Find where the given text appears and provide that cell's center as (X, Y) coordinate. 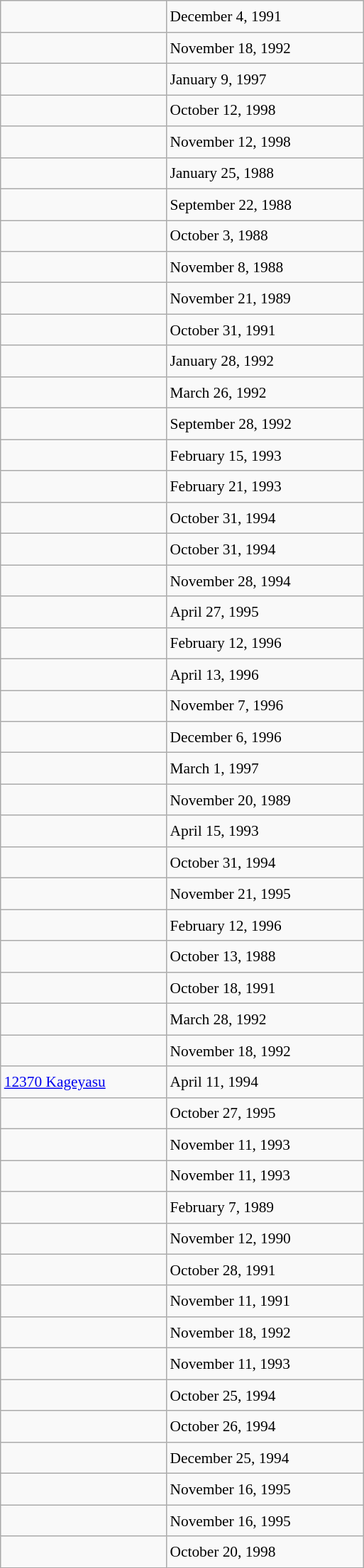
September 22, 1988 (265, 204)
November 11, 1991 (265, 1301)
October 28, 1991 (265, 1270)
April 13, 1996 (265, 674)
November 28, 1994 (265, 581)
September 28, 1992 (265, 424)
January 28, 1992 (265, 361)
12370 Kageyasu (84, 1082)
October 3, 1988 (265, 236)
October 13, 1988 (265, 956)
October 18, 1991 (265, 987)
February 21, 1993 (265, 486)
November 21, 1989 (265, 298)
October 20, 1998 (265, 1552)
April 27, 1995 (265, 612)
February 7, 1989 (265, 1207)
November 12, 1990 (265, 1238)
March 26, 1992 (265, 393)
March 28, 1992 (265, 1019)
January 25, 1988 (265, 173)
November 21, 1995 (265, 894)
November 8, 1988 (265, 267)
April 11, 1994 (265, 1082)
October 12, 1998 (265, 111)
October 26, 1994 (265, 1426)
March 1, 1997 (265, 768)
February 15, 1993 (265, 455)
October 27, 1995 (265, 1113)
November 20, 1989 (265, 800)
April 15, 1993 (265, 831)
October 25, 1994 (265, 1395)
October 31, 1991 (265, 330)
December 25, 1994 (265, 1457)
December 6, 1996 (265, 737)
November 12, 1998 (265, 142)
November 7, 1996 (265, 706)
January 9, 1997 (265, 79)
December 4, 1991 (265, 16)
